For the text-containing cell, return its midpoint in (X, Y) coordinate format. 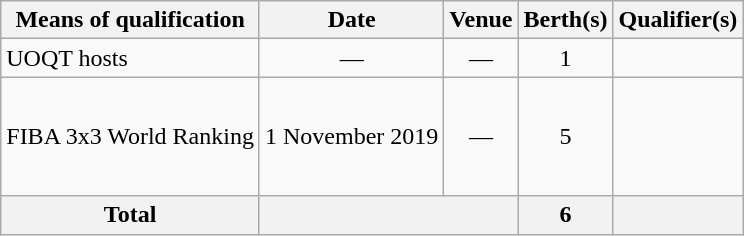
FIBA 3x3 World Ranking (130, 136)
Berth(s) (566, 20)
Qualifier(s) (678, 20)
6 (566, 215)
5 (566, 136)
1 (566, 58)
Venue (481, 20)
Date (351, 20)
UOQT hosts (130, 58)
Means of qualification (130, 20)
Total (130, 215)
1 November 2019 (351, 136)
